Search for the cell housing the specified text and yield its (X, Y) center coordinate. 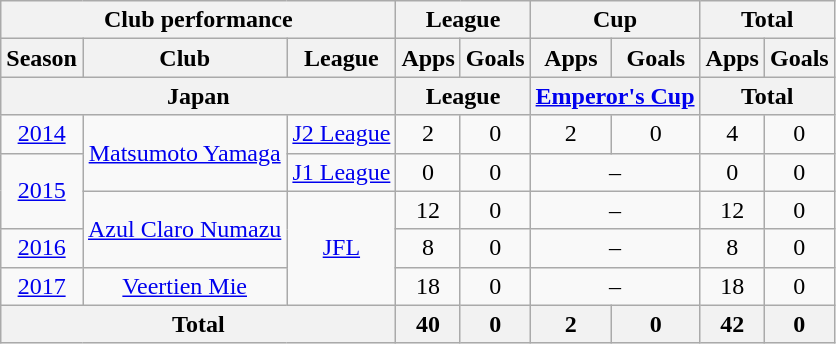
Club (184, 58)
Azul Claro Numazu (184, 229)
42 (732, 324)
40 (428, 324)
4 (732, 134)
Season (42, 58)
Emperor's Cup (615, 96)
Club performance (198, 20)
Veertien Mie (184, 286)
2014 (42, 134)
2017 (42, 286)
Matsumoto Yamaga (184, 153)
Japan (198, 96)
Cup (615, 20)
J1 League (342, 172)
2015 (42, 191)
JFL (342, 248)
J2 League (342, 134)
2016 (42, 248)
